Capture the cell that displays the provided text and extract its [x, y] central coordinate. 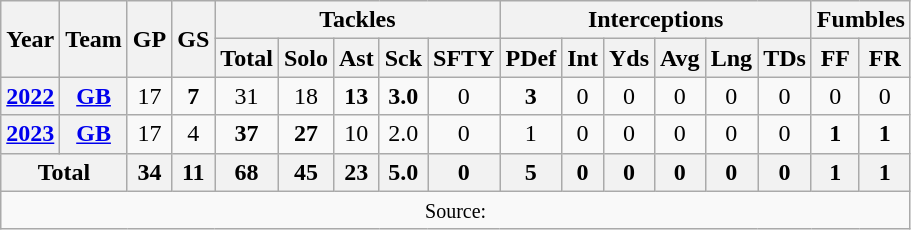
5.0 [403, 172]
3.0 [403, 96]
45 [306, 172]
TDs [785, 58]
7 [194, 96]
Sck [403, 58]
Team [94, 39]
4 [194, 134]
GS [194, 39]
Ast [356, 58]
Tackles [358, 20]
Interceptions [656, 20]
23 [356, 172]
27 [306, 134]
FR [884, 58]
11 [194, 172]
Solo [306, 58]
34 [149, 172]
37 [247, 134]
18 [306, 96]
FF [835, 58]
10 [356, 134]
Yds [628, 58]
2022 [30, 96]
Year [30, 39]
13 [356, 96]
SFTY [464, 58]
PDef [531, 58]
Avg [680, 58]
Lng [731, 58]
Fumbles [860, 20]
5 [531, 172]
3 [531, 96]
31 [247, 96]
Source: [456, 210]
2.0 [403, 134]
Int [583, 58]
2023 [30, 134]
GP [149, 39]
68 [247, 172]
